Output the [x, y] coordinate of the center of the cell containing the given text.  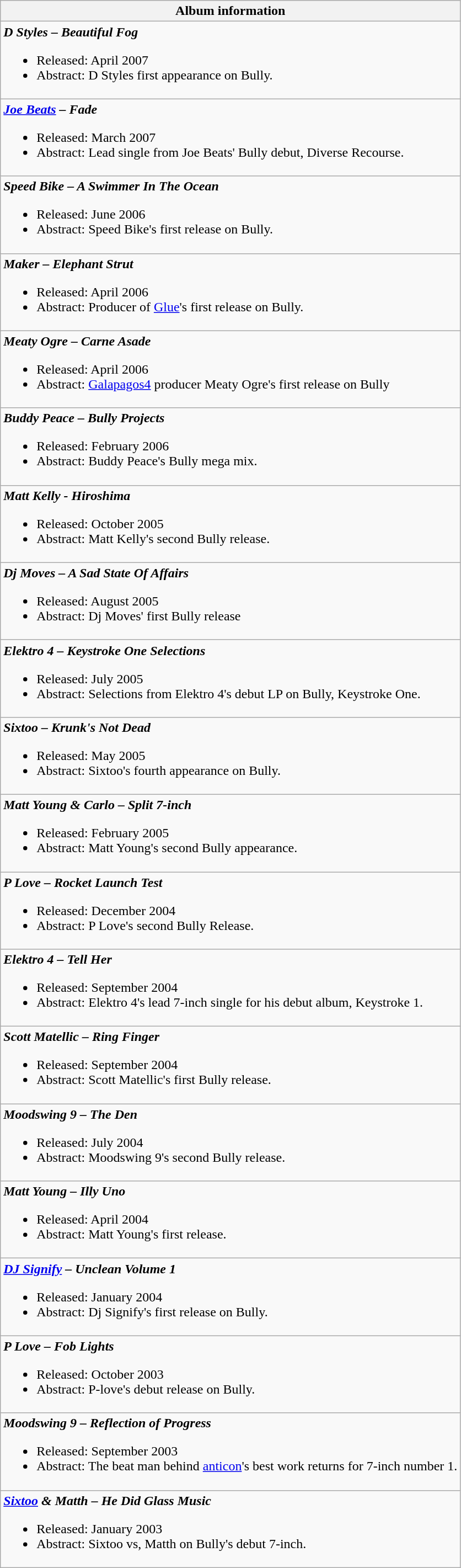
P Love – Rocket Launch TestReleased: December 2004Abstract: P Love's second Bully Release. [230, 911]
Sixtoo & Matth – He Did Glass MusicReleased: January 2003Abstract: Sixtoo vs, Matth on Bully's debut 7-inch. [230, 1529]
Elektro 4 – Tell HerReleased: September 2004Abstract: Elektro 4's lead 7-inch single for his debut album, Keystroke 1. [230, 988]
Matt Kelly - HiroshimaReleased: October 2005Abstract: Matt Kelly's second Bully release. [230, 524]
D Styles – Beautiful FogReleased: April 2007Abstract: D Styles first appearance on Bully. [230, 60]
Moodswing 9 – The DenReleased: July 2004Abstract: Moodswing 9's second Bully release. [230, 1142]
DJ Signify – Unclean Volume 1Released: January 2004Abstract: Dj Signify's first release on Bully. [230, 1297]
Joe Beats – FadeReleased: March 2007Abstract: Lead single from Joe Beats' Bully debut, Diverse Recourse. [230, 137]
Meaty Ogre – Carne AsadeReleased: April 2006Abstract: Galapagos4 producer Meaty Ogre's first release on Bully [230, 369]
Buddy Peace – Bully ProjectsReleased: February 2006Abstract: Buddy Peace's Bully mega mix. [230, 447]
P Love – Fob LightsReleased: October 2003Abstract: P-love's debut release on Bully. [230, 1374]
Moodswing 9 – Reflection of ProgressReleased: September 2003Abstract: The beat man behind anticon's best work returns for 7-inch number 1. [230, 1452]
Matt Young – Illy UnoReleased: April 2004Abstract: Matt Young's first release. [230, 1220]
Elektro 4 – Keystroke One SelectionsReleased: July 2005Abstract: Selections from Elektro 4's debut LP on Bully, Keystroke One. [230, 678]
Maker – Elephant StrutReleased: April 2006Abstract: Producer of Glue's first release on Bully. [230, 292]
Speed Bike – A Swimmer In The OceanReleased: June 2006Abstract: Speed Bike's first release on Bully. [230, 215]
Dj Moves – A Sad State Of AffairsReleased: August 2005Abstract: Dj Moves' first Bully release [230, 601]
Scott Matellic – Ring FingerReleased: September 2004Abstract: Scott Matellic's first Bully release. [230, 1065]
Sixtoo – Krunk's Not DeadReleased: May 2005Abstract: Sixtoo's fourth appearance on Bully. [230, 756]
Matt Young & Carlo – Split 7-inchReleased: February 2005Abstract: Matt Young's second Bully appearance. [230, 833]
Album information [230, 11]
